Determine the (x, y) coordinate at the center of the cell enclosing the given text.  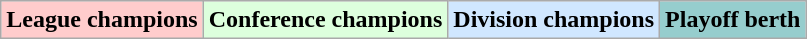
Playoff berth (733, 20)
League champions (102, 20)
Division champions (554, 20)
Conference champions (326, 20)
